Output the [x, y] coordinate of the center of the cell containing the given text.  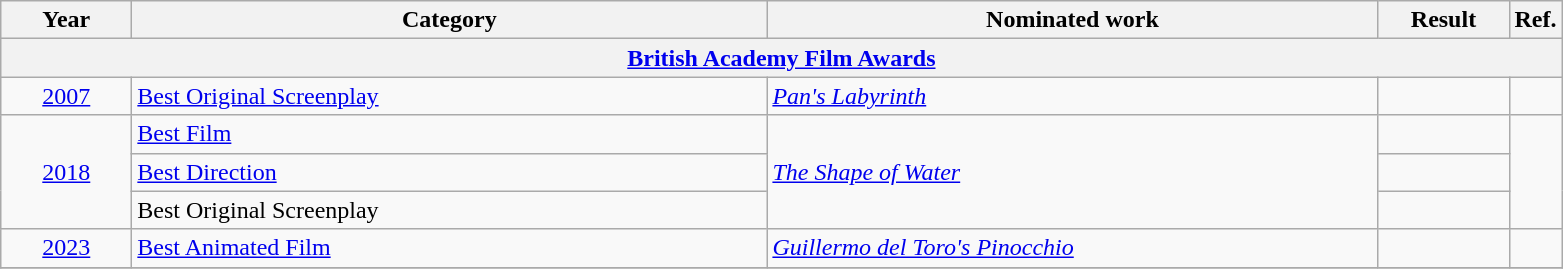
Ref. [1536, 20]
2023 [66, 248]
Pan's Labyrinth [1072, 96]
2018 [66, 172]
Category [450, 20]
Year [66, 20]
Best Direction [450, 172]
2007 [66, 96]
Best Animated Film [450, 248]
Best Film [450, 134]
Nominated work [1072, 20]
Guillermo del Toro's Pinocchio [1072, 248]
Result [1444, 20]
The Shape of Water [1072, 172]
British Academy Film Awards [782, 58]
